Return (x, y) of the center of cell containing provided text 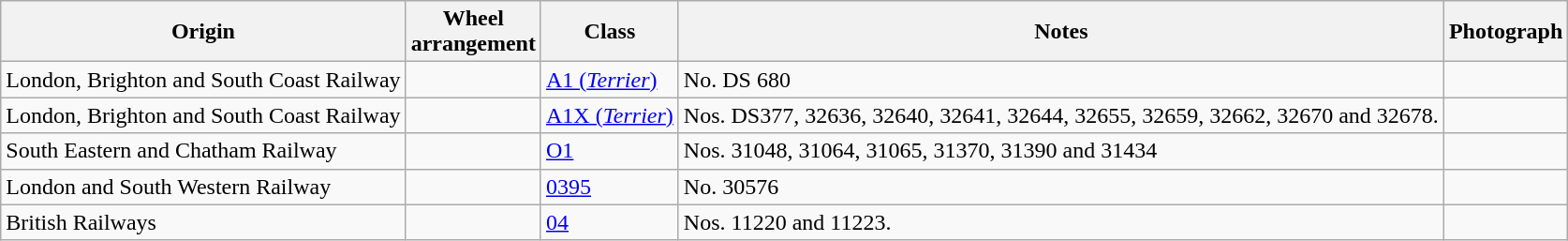
0395 (609, 187)
Wheelarrangement (473, 32)
O1 (609, 151)
Nos. DS377, 32636, 32640, 32641, 32644, 32655, 32659, 32662, 32670 and 32678. (1060, 115)
Nos. 31048, 31064, 31065, 31370, 31390 and 31434 (1060, 151)
Class (609, 32)
Notes (1060, 32)
Photograph (1505, 32)
South Eastern and Chatham Railway (203, 151)
No. DS 680 (1060, 80)
London and South Western Railway (203, 187)
British Railways (203, 222)
Origin (203, 32)
04 (609, 222)
A1X (Terrier) (609, 115)
Nos. 11220 and 11223. (1060, 222)
No. 30576 (1060, 187)
A1 (Terrier) (609, 80)
